Capture the cell that displays the provided text and extract its (x, y) central coordinate. 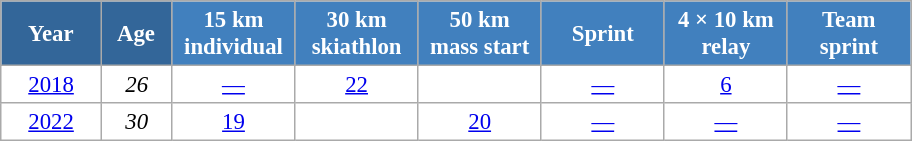
Year (52, 34)
2018 (52, 85)
2022 (52, 122)
19 (234, 122)
30 (136, 122)
22 (356, 85)
Team sprint (848, 34)
15 km individual (234, 34)
20 (480, 122)
4 × 10 km relay (726, 34)
30 km skiathlon (356, 34)
Sprint (602, 34)
26 (136, 85)
Age (136, 34)
6 (726, 85)
50 km mass start (480, 34)
